Return (x, y) of the center of cell containing provided text 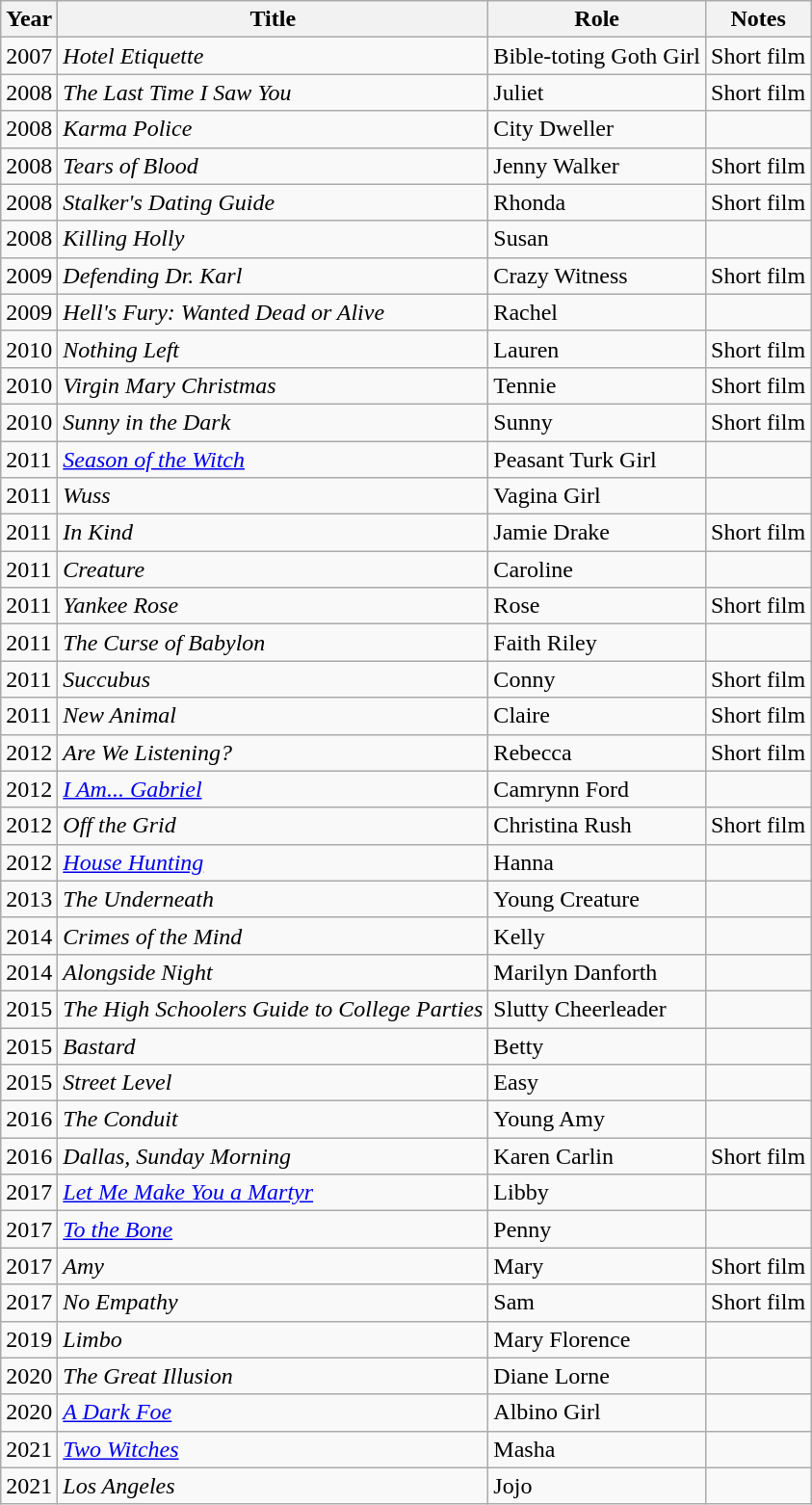
Off the Grid (274, 826)
Hotel Etiquette (274, 56)
No Empathy (274, 1303)
Vagina Girl (597, 496)
Bible-toting Goth Girl (597, 56)
Crazy Witness (597, 276)
Title (274, 19)
City Dweller (597, 129)
Limbo (274, 1339)
Juliet (597, 92)
Crimes of the Mind (274, 936)
Tears of Blood (274, 166)
Peasant Turk Girl (597, 460)
The Underneath (274, 899)
The High Schoolers Guide to College Parties (274, 1009)
Role (597, 19)
The Conduit (274, 1120)
Jenny Walker (597, 166)
A Dark Foe (274, 1413)
Alongside Night (274, 972)
Tennie (597, 385)
Karen Carlin (597, 1156)
Virgin Mary Christmas (274, 385)
Amy (274, 1266)
Libby (597, 1193)
Albino Girl (597, 1413)
I Am... Gabriel (274, 789)
Let Me Make You a Martyr (274, 1193)
In Kind (274, 533)
Betty (597, 1045)
Hell's Fury: Wanted Dead or Alive (274, 312)
Rhonda (597, 202)
Young Amy (597, 1120)
Claire (597, 716)
Sunny (597, 422)
The Great Illusion (274, 1376)
Young Creature (597, 899)
Street Level (274, 1083)
2007 (29, 56)
Sam (597, 1303)
Two Witches (274, 1449)
Succubus (274, 679)
Sunny in the Dark (274, 422)
Dallas, Sunday Morning (274, 1156)
Diane Lorne (597, 1376)
Penny (597, 1229)
Easy (597, 1083)
Faith Riley (597, 643)
Rose (597, 606)
Caroline (597, 569)
Notes (759, 19)
Season of the Witch (274, 460)
To the Bone (274, 1229)
Stalker's Dating Guide (274, 202)
Jojo (597, 1486)
Rebecca (597, 752)
2019 (29, 1339)
Yankee Rose (274, 606)
The Last Time I Saw You (274, 92)
Masha (597, 1449)
Bastard (274, 1045)
Jamie Drake (597, 533)
Christina Rush (597, 826)
Rachel (597, 312)
Kelly (597, 936)
Wuss (274, 496)
Karma Police (274, 129)
House Hunting (274, 862)
The Curse of Babylon (274, 643)
Year (29, 19)
Susan (597, 239)
Marilyn Danforth (597, 972)
Camrynn Ford (597, 789)
Conny (597, 679)
Mary (597, 1266)
Defending Dr. Karl (274, 276)
Killing Holly (274, 239)
Are We Listening? (274, 752)
Slutty Cheerleader (597, 1009)
Lauren (597, 349)
2013 (29, 899)
New Animal (274, 716)
Hanna (597, 862)
Los Angeles (274, 1486)
Nothing Left (274, 349)
Creature (274, 569)
Mary Florence (597, 1339)
